Determine the (X, Y) coordinate at the center of the cell enclosing the given text.  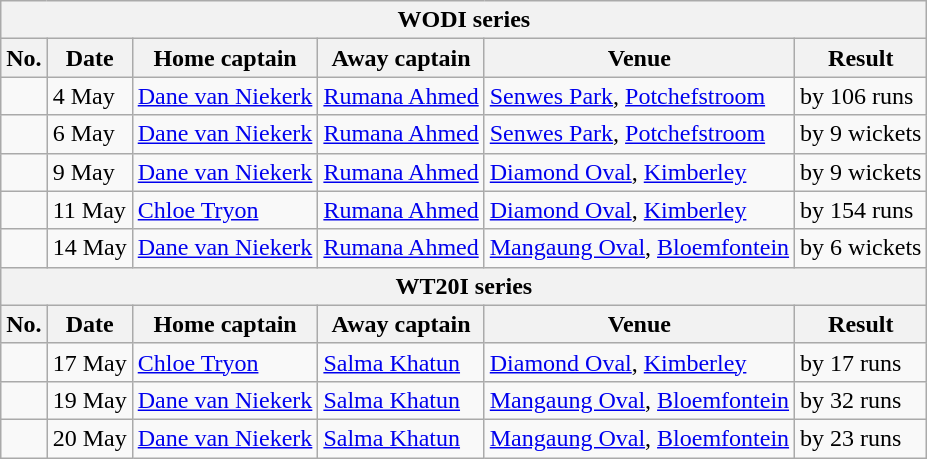
WODI series (464, 20)
by 17 runs (861, 362)
19 May (90, 400)
17 May (90, 362)
by 154 runs (861, 210)
by 23 runs (861, 438)
WT20I series (464, 286)
20 May (90, 438)
by 106 runs (861, 96)
9 May (90, 172)
by 6 wickets (861, 248)
14 May (90, 248)
6 May (90, 134)
4 May (90, 96)
11 May (90, 210)
by 32 runs (861, 400)
